Find where the given text appears and provide that cell's center as (x, y) coordinate. 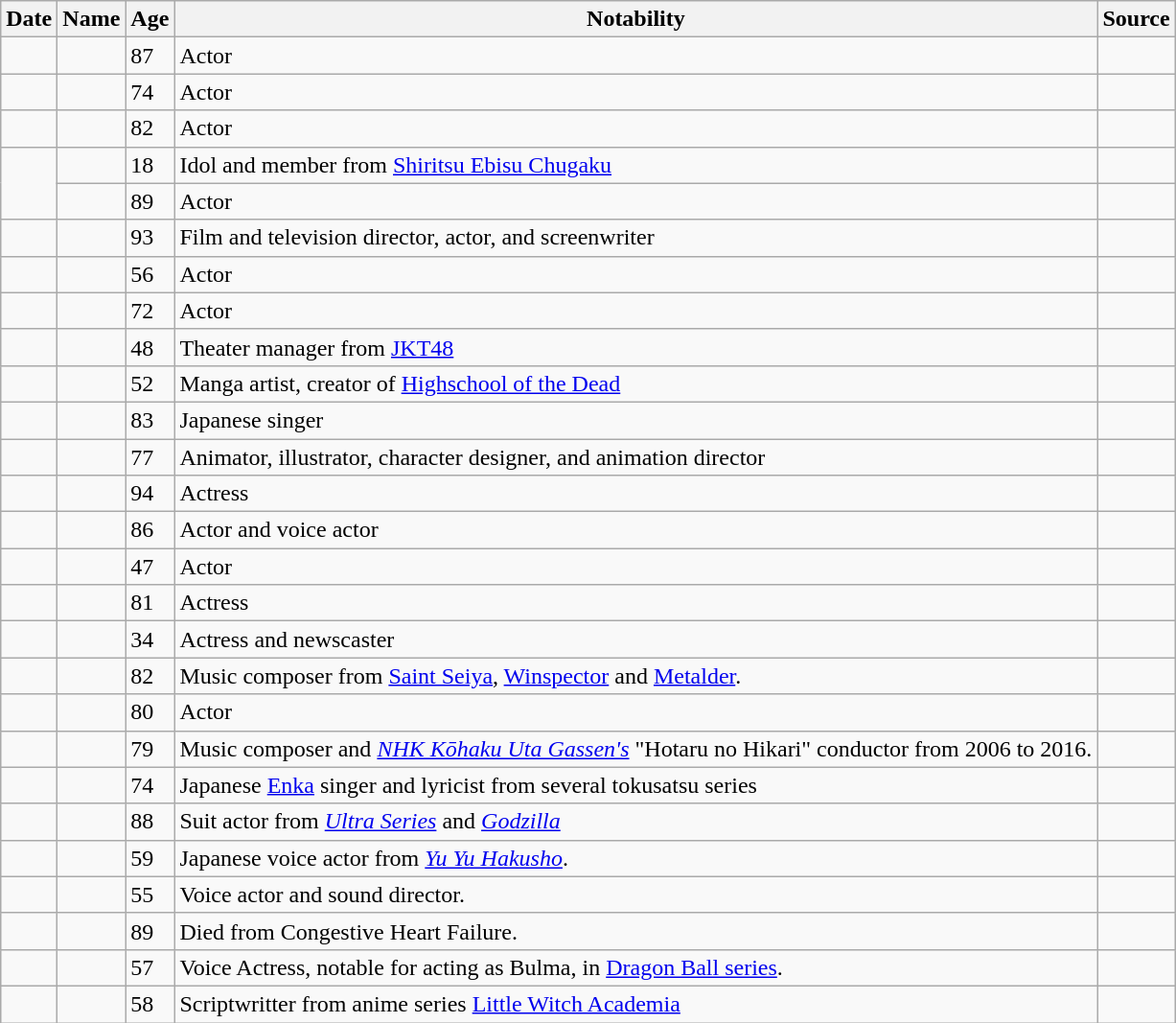
Japanese Enka singer and lyricist from several tokusatsu series (636, 785)
Japanese voice actor from Yu Yu Hakusho. (636, 858)
Music composer and NHK Kōhaku Uta Gassen's "Hotaru no Hikari" conductor from 2006 to 2016. (636, 749)
52 (150, 384)
Name (92, 19)
88 (150, 822)
Actress and newscaster (636, 639)
Idol and member from Shiritsu Ebisu Chugaku (636, 165)
Source (1137, 19)
Scriptwritter from anime series Little Witch Academia (636, 1004)
Died from Congestive Heart Failure. (636, 931)
Age (150, 19)
Film and television director, actor, and screenwriter (636, 238)
57 (150, 967)
93 (150, 238)
34 (150, 639)
48 (150, 347)
Music composer from Saint Seiya, Winspector and Metalder. (636, 676)
58 (150, 1004)
86 (150, 530)
55 (150, 895)
59 (150, 858)
80 (150, 712)
83 (150, 420)
47 (150, 567)
77 (150, 457)
Manga artist, creator of Highschool of the Dead (636, 384)
79 (150, 749)
94 (150, 494)
56 (150, 274)
Suit actor from Ultra Series and Godzilla (636, 822)
Voice Actress, notable for acting as Bulma, in Dragon Ball series. (636, 967)
72 (150, 311)
Date (29, 19)
87 (150, 56)
81 (150, 603)
Animator, illustrator, character designer, and animation director (636, 457)
Actor and voice actor (636, 530)
Theater manager from JKT48 (636, 347)
Notability (636, 19)
Japanese singer (636, 420)
18 (150, 165)
Voice actor and sound director. (636, 895)
